Detect which cell encompasses the target text, then output its (X, Y) center coordinate. 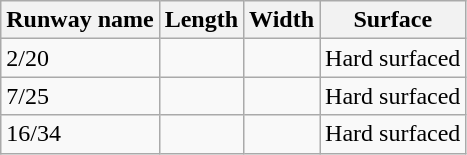
2/20 (80, 58)
Surface (393, 20)
7/25 (80, 96)
Runway name (80, 20)
Width (282, 20)
Length (201, 20)
16/34 (80, 134)
